Find where the given text appears and provide that cell's center as [x, y] coordinate. 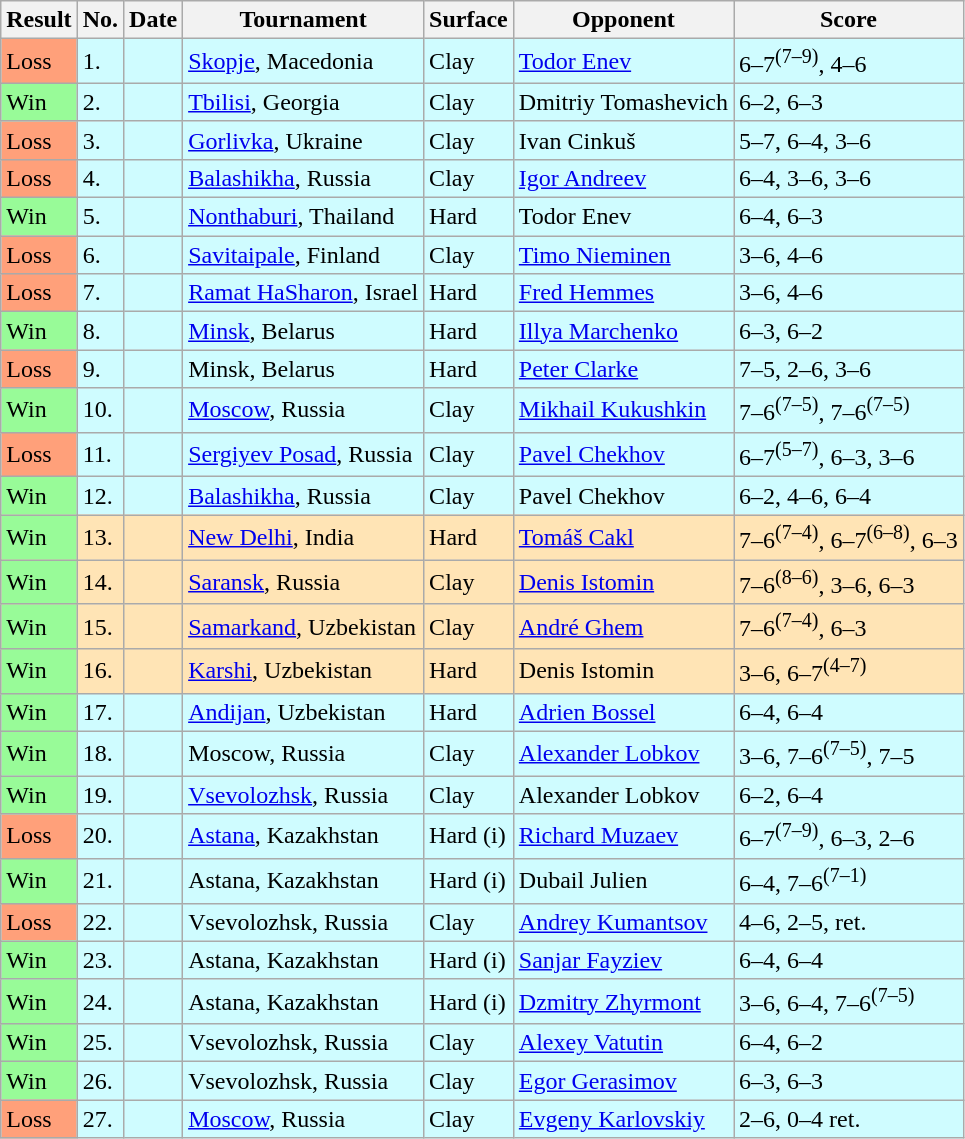
Richard Muzaev [623, 836]
5–7, 6–4, 3–6 [849, 140]
6–3, 6–2 [849, 331]
Alexey Vatutin [623, 1043]
18. [100, 754]
Score [849, 20]
4. [100, 178]
1. [100, 62]
Skopje, Macedonia [304, 62]
6–2, 6–3 [849, 102]
3–6, 6–4, 7–6(7–5) [849, 1002]
Opponent [623, 20]
Savitaipale, Finland [304, 255]
Tournament [304, 20]
22. [100, 922]
Karshi, Uzbekistan [304, 672]
20. [100, 836]
6–4, 7–6(7–1) [849, 880]
Surface [469, 20]
Date [154, 20]
4–6, 2–5, ret. [849, 922]
10. [100, 410]
3–6, 6–7(4–7) [849, 672]
6–2, 4–6, 6–4 [849, 496]
3–6, 7–6(7–5), 7–5 [849, 754]
24. [100, 1002]
Nonthaburi, Thailand [304, 217]
Mikhail Kukushkin [623, 410]
5. [100, 217]
Adrien Bossel [623, 712]
Samarkand, Uzbekistan [304, 626]
Egor Gerasimov [623, 1081]
7–6(8–6), 3–6, 6–3 [849, 582]
3. [100, 140]
6–7(5–7), 6–3, 3–6 [849, 454]
6–3, 6–3 [849, 1081]
7. [100, 293]
Ramat HaSharon, Israel [304, 293]
16. [100, 672]
Andrey Kumantsov [623, 922]
Dzmitry Zhyrmont [623, 1002]
André Ghem [623, 626]
Sanjar Fayziev [623, 960]
6. [100, 255]
7–6(7–4), 6–3 [849, 626]
17. [100, 712]
11. [100, 454]
Tbilisi, Georgia [304, 102]
Ivan Cinkuš [623, 140]
6–7(7–9), 4–6 [849, 62]
13. [100, 538]
25. [100, 1043]
Saransk, Russia [304, 582]
9. [100, 369]
14. [100, 582]
27. [100, 1119]
Dubail Julien [623, 880]
No. [100, 20]
Evgeny Karlovskiy [623, 1119]
Tomáš Cakl [623, 538]
Igor Andreev [623, 178]
7–6(7–5), 7–6(7–5) [849, 410]
Sergiyev Posad, Russia [304, 454]
15. [100, 626]
26. [100, 1081]
Illya Marchenko [623, 331]
23. [100, 960]
7–6(7–4), 6–7(6–8), 6–3 [849, 538]
6–4, 6–3 [849, 217]
2. [100, 102]
19. [100, 795]
Dmitriy Tomashevich [623, 102]
7–5, 2–6, 3–6 [849, 369]
Result [39, 20]
Gorlivka, Ukraine [304, 140]
Peter Clarke [623, 369]
12. [100, 496]
2–6, 0–4 ret. [849, 1119]
6–7(7–9), 6–3, 2–6 [849, 836]
6–4, 3–6, 3–6 [849, 178]
Fred Hemmes [623, 293]
6–2, 6–4 [849, 795]
Timo Nieminen [623, 255]
6–4, 6–2 [849, 1043]
New Delhi, India [304, 538]
8. [100, 331]
21. [100, 880]
Andijan, Uzbekistan [304, 712]
